Output the (x, y) coordinate of the center of the cell containing the given text.  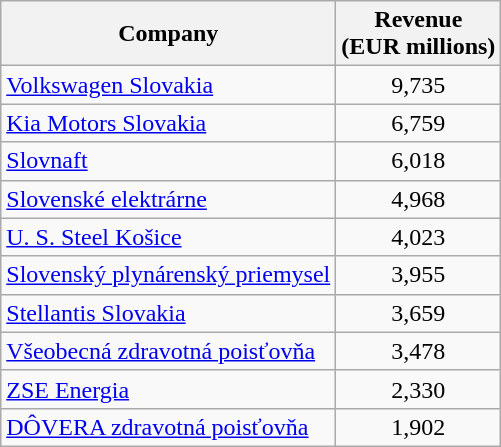
6,759 (418, 123)
Revenue(EUR millions) (418, 34)
Volkswagen Slovakia (168, 85)
Slovnaft (168, 161)
Company (168, 34)
3,659 (418, 313)
9,735 (418, 85)
4,023 (418, 237)
4,968 (418, 199)
Slovenské elektrárne (168, 199)
Kia Motors Slovakia (168, 123)
3,955 (418, 275)
Stellantis Slovakia (168, 313)
2,330 (418, 389)
3,478 (418, 351)
ZSE Energia (168, 389)
Slovenský plynárenský priemysel (168, 275)
6,018 (418, 161)
Všeobecná zdravotná poisťovňa (168, 351)
DÔVERA zdravotná poisťovňa (168, 427)
1,902 (418, 427)
U. S. Steel Košice (168, 237)
